Return [X, Y] of the center of cell containing provided text 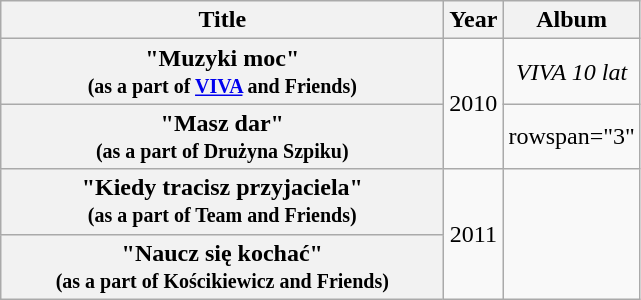
"Naucz się kochać"(as a part of Kościkiewicz and Friends) [222, 266]
"Masz dar"(as a part of Drużyna Szpiku) [222, 136]
Year [474, 20]
"Kiedy tracisz przyjaciela"(as a part of Team and Friends) [222, 202]
2011 [474, 234]
Title [222, 20]
VIVA 10 lat [572, 72]
2010 [474, 104]
Album [572, 20]
rowspan="3" [572, 136]
"Muzyki moc"(as a part of VIVA and Friends) [222, 72]
